Search for the cell housing the specified text and yield its (x, y) center coordinate. 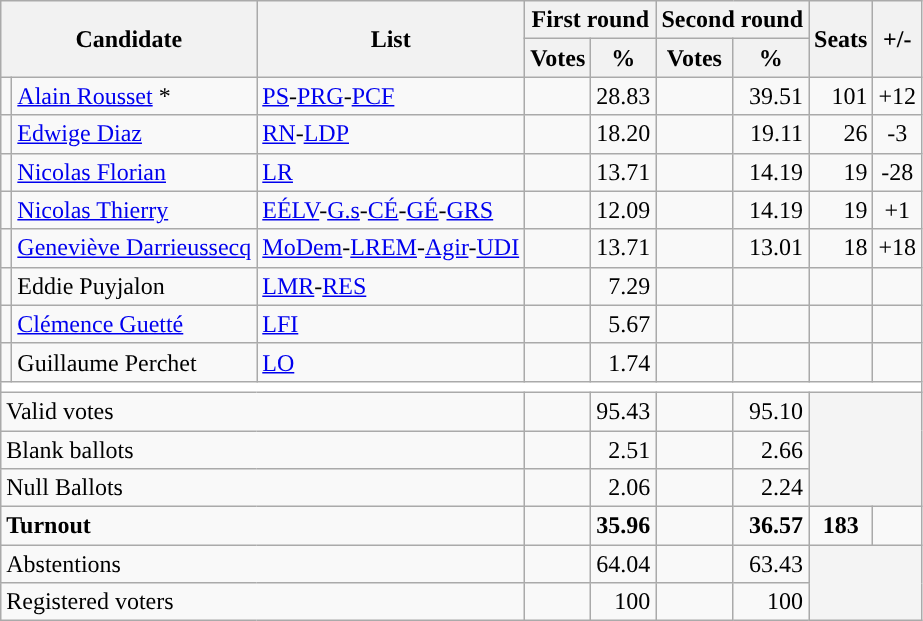
LO (391, 362)
List (391, 39)
95.10 (771, 411)
Valid votes (263, 411)
39.51 (771, 96)
EÉLV-G.s-CÉ-GÉ-GRS (391, 210)
Registered voters (263, 602)
+12 (898, 96)
Geneviève Darrieussecq (134, 248)
Edwige Diaz (134, 134)
Abstentions (263, 564)
Candidate (129, 39)
MoDem-LREM-Agir-UDI (391, 248)
101 (841, 96)
7.29 (624, 286)
19.11 (771, 134)
64.04 (624, 564)
-28 (898, 172)
LR (391, 172)
Clémence Guetté (134, 324)
5.67 (624, 324)
18.20 (624, 134)
12.09 (624, 210)
Nicolas Florian (134, 172)
Turnout (263, 526)
Nicolas Thierry (134, 210)
Seats (841, 39)
2.06 (624, 488)
2.51 (624, 449)
35.96 (624, 526)
+/- (898, 39)
26 (841, 134)
28.83 (624, 96)
PS-PRG-PCF (391, 96)
2.24 (771, 488)
Guillaume Perchet (134, 362)
Second round (732, 20)
63.43 (771, 564)
183 (841, 526)
Alain Rousset * (134, 96)
95.43 (624, 411)
Eddie Puyjalon (134, 286)
1.74 (624, 362)
+18 (898, 248)
+1 (898, 210)
36.57 (771, 526)
LMR-RES (391, 286)
RN-LDP (391, 134)
18 (841, 248)
First round (590, 20)
2.66 (771, 449)
Null Ballots (263, 488)
Blank ballots (263, 449)
13.01 (771, 248)
-3 (898, 134)
LFI (391, 324)
